Provide the (x, y) coordinate of the cell's center where the given text is located.  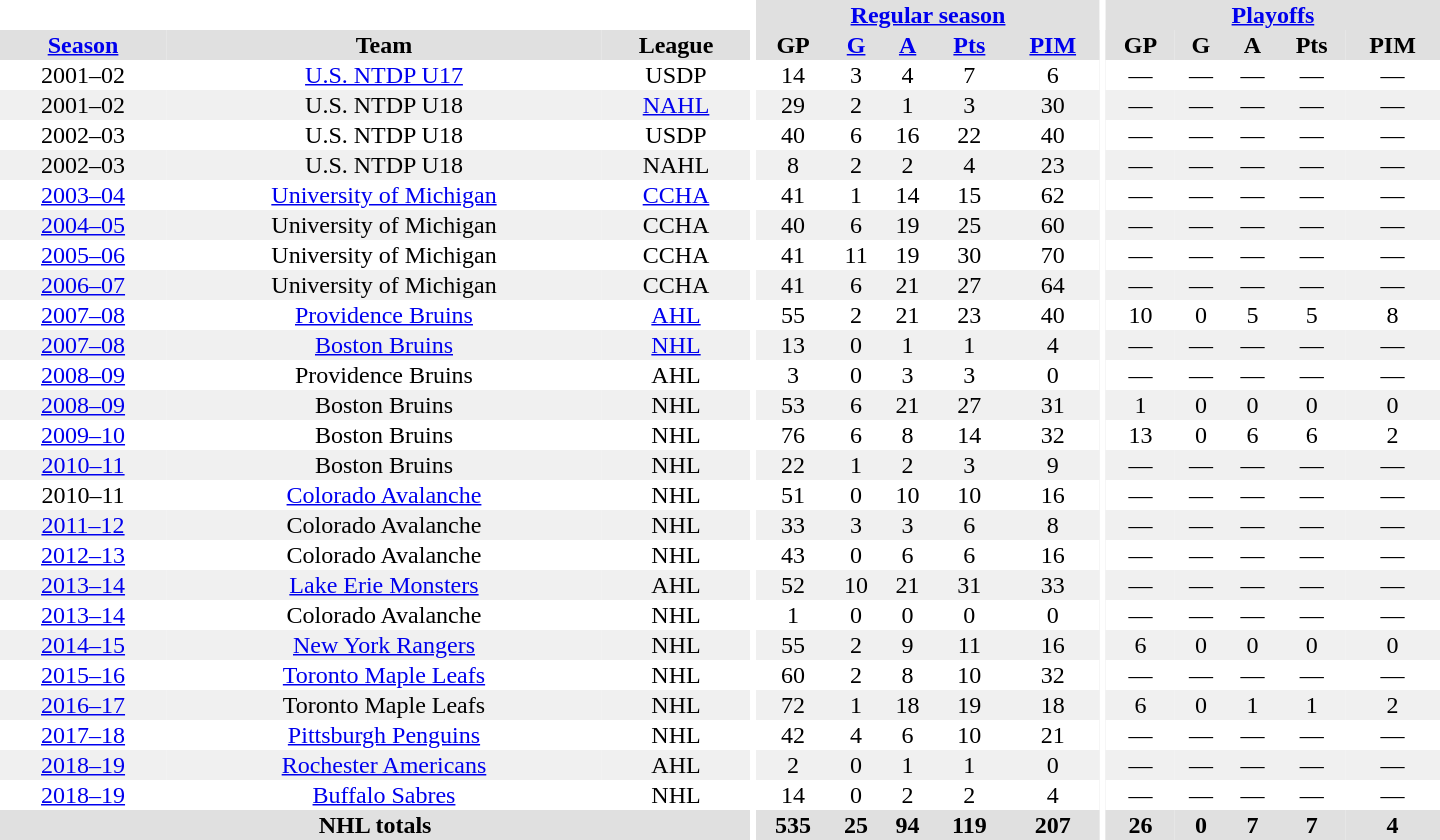
2009–10 (83, 435)
2011–12 (83, 525)
Playoffs (1273, 15)
94 (908, 825)
64 (1052, 285)
42 (793, 735)
52 (793, 585)
119 (969, 825)
Buffalo Sabres (384, 795)
Season (83, 45)
70 (1052, 255)
15 (969, 195)
2016–17 (83, 705)
62 (1052, 195)
29 (793, 105)
2005–06 (83, 255)
U.S. NTDP U17 (384, 75)
NHL totals (375, 825)
535 (793, 825)
43 (793, 555)
New York Rangers (384, 645)
2017–18 (83, 735)
76 (793, 435)
Team (384, 45)
2006–07 (83, 285)
Lake Erie Monsters (384, 585)
2014–15 (83, 645)
2012–13 (83, 555)
Rochester Americans (384, 765)
2015–16 (83, 675)
207 (1052, 825)
League (676, 45)
Regular season (928, 15)
2004–05 (83, 225)
26 (1140, 825)
Pittsburgh Penguins (384, 735)
72 (793, 705)
2003–04 (83, 195)
51 (793, 495)
53 (793, 405)
